Provide the (X, Y) coordinate of the cell's center where the given text is located.  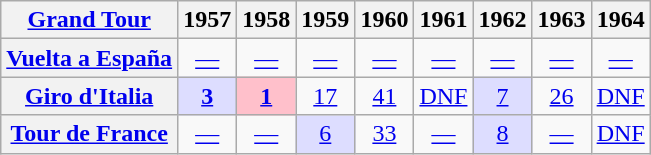
1961 (444, 20)
1960 (384, 20)
Giro d'Italia (90, 96)
1959 (326, 20)
Grand Tour (90, 20)
1957 (208, 20)
6 (326, 134)
41 (384, 96)
26 (562, 96)
Vuelta a España (90, 58)
1963 (562, 20)
1964 (620, 20)
33 (384, 134)
17 (326, 96)
1962 (502, 20)
1958 (266, 20)
7 (502, 96)
Tour de France (90, 134)
1 (266, 96)
3 (208, 96)
8 (502, 134)
